Determine the (x, y) coordinate at the center of the cell enclosing the given text.  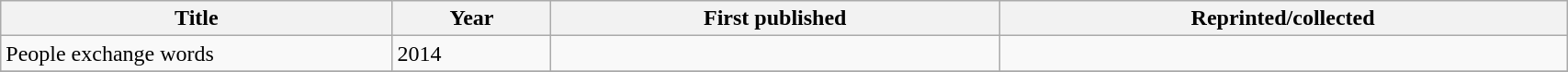
2014 (472, 54)
Year (472, 18)
Reprinted/collected (1283, 18)
First published (775, 18)
People exchange words (197, 54)
Title (197, 18)
